Output the (X, Y) coordinate of the center of the cell containing the given text.  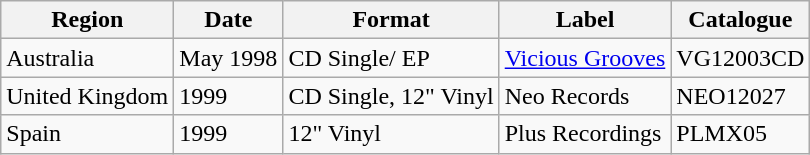
Date (228, 20)
Catalogue (740, 20)
CD Single, 12" Vinyl (391, 96)
Neo Records (585, 96)
Format (391, 20)
12" Vinyl (391, 134)
May 1998 (228, 58)
CD Single/ EP (391, 58)
Label (585, 20)
United Kingdom (88, 96)
VG12003CD (740, 58)
Vicious Grooves (585, 58)
Plus Recordings (585, 134)
Spain (88, 134)
PLMX05 (740, 134)
NEO12027 (740, 96)
Australia (88, 58)
Region (88, 20)
